Search for the cell housing the specified text and yield its [x, y] center coordinate. 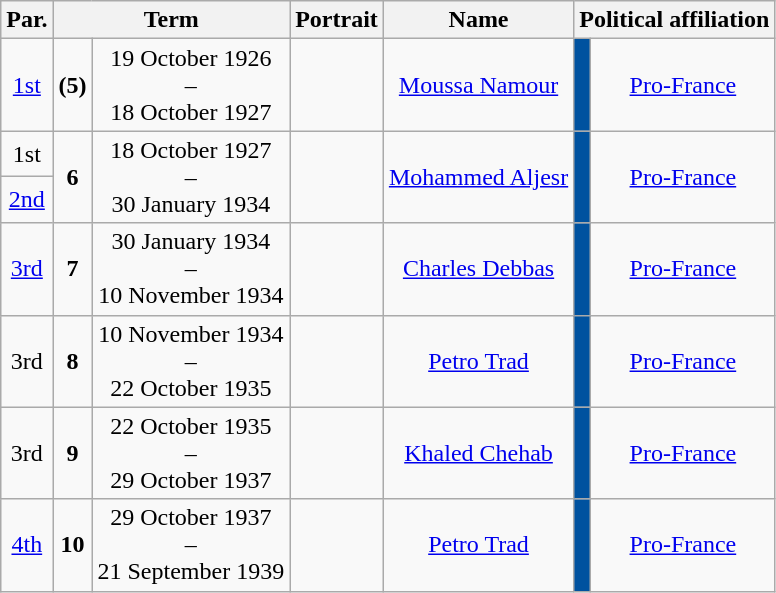
9 [72, 453]
(5) [72, 85]
Charles Debbas [478, 269]
7 [72, 269]
Portrait [337, 20]
29 October 1937–21 September 1939 [191, 545]
Par. [27, 20]
Name [478, 20]
18 October 1927–30 January 1934 [191, 177]
8 [72, 361]
10 November 1934–22 October 1935 [191, 361]
Term [172, 20]
19 October 1926–18 October 1927 [191, 85]
4th [27, 545]
Political affiliation [674, 20]
6 [72, 177]
Moussa Namour [478, 85]
2nd [27, 200]
10 [72, 545]
30 January 1934–10 November 1934 [191, 269]
Mohammed Aljesr [478, 177]
22 October 1935–29 October 1937 [191, 453]
Khaled Chehab [478, 453]
